Find where the given text appears and provide that cell's center as (X, Y) coordinate. 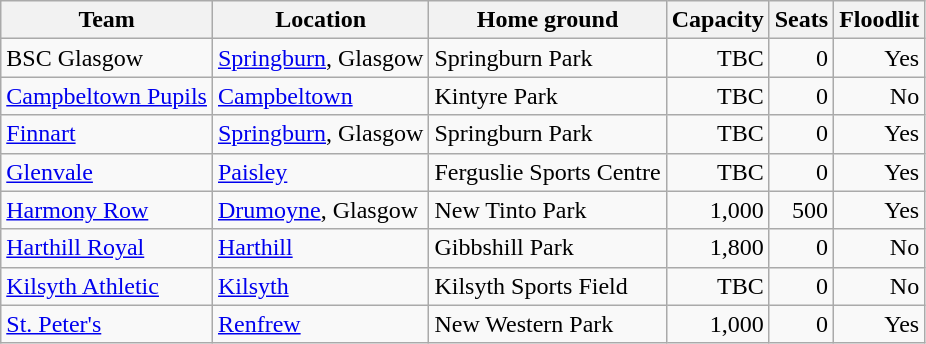
Campbeltown Pupils (107, 96)
Team (107, 20)
New Western Park (548, 324)
Kilsyth Sports Field (548, 286)
Home ground (548, 20)
500 (801, 210)
Gibbshill Park (548, 248)
Ferguslie Sports Centre (548, 172)
Finnart (107, 134)
New Tinto Park (548, 210)
St. Peter's (107, 324)
1,800 (718, 248)
Kilsyth (320, 286)
Campbeltown (320, 96)
Floodlit (880, 20)
Drumoyne, Glasgow (320, 210)
Harthill Royal (107, 248)
Harthill (320, 248)
Kintyre Park (548, 96)
Seats (801, 20)
Location (320, 20)
Renfrew (320, 324)
BSC Glasgow (107, 58)
Capacity (718, 20)
Paisley (320, 172)
Kilsyth Athletic (107, 286)
Glenvale (107, 172)
Harmony Row (107, 210)
